Pinpoint the cell where the given text exists, returning its (X, Y) midpoint coordinate. 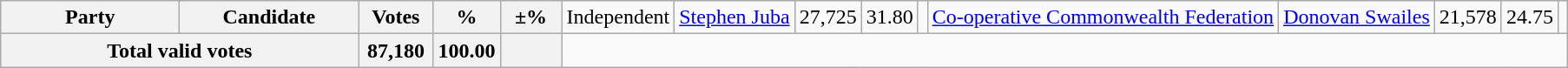
Co-operative Commonwealth Federation (1103, 17)
87,180 (396, 51)
Votes (396, 17)
±% (531, 17)
27,725 (828, 17)
21,578 (1467, 17)
Candidate (269, 17)
Party (90, 17)
Total valid votes (180, 51)
24.75 (1530, 17)
Independent (618, 17)
% (467, 17)
100.00 (467, 51)
Stephen Juba (735, 17)
Donovan Swailes (1357, 17)
31.80 (889, 17)
